Return the [X, Y] coordinate for the center point of the cell that contains the specified text.  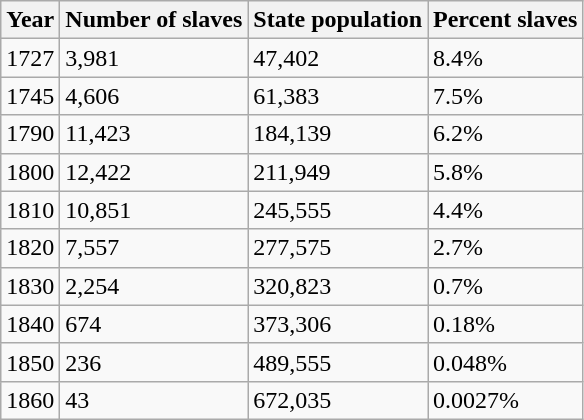
1840 [30, 324]
5.8% [506, 172]
43 [154, 400]
1810 [30, 210]
211,949 [338, 172]
4,606 [154, 96]
4.4% [506, 210]
184,139 [338, 134]
8.4% [506, 58]
Year [30, 20]
1727 [30, 58]
1745 [30, 96]
277,575 [338, 248]
7.5% [506, 96]
3,981 [154, 58]
1790 [30, 134]
0.7% [506, 286]
7,557 [154, 248]
1820 [30, 248]
674 [154, 324]
236 [154, 362]
0.0027% [506, 400]
489,555 [338, 362]
1860 [30, 400]
2.7% [506, 248]
0.048% [506, 362]
Percent slaves [506, 20]
1830 [30, 286]
61,383 [338, 96]
373,306 [338, 324]
1800 [30, 172]
2,254 [154, 286]
12,422 [154, 172]
320,823 [338, 286]
6.2% [506, 134]
245,555 [338, 210]
47,402 [338, 58]
10,851 [154, 210]
1850 [30, 362]
0.18% [506, 324]
State population [338, 20]
Number of slaves [154, 20]
672,035 [338, 400]
11,423 [154, 134]
